Provide the (X, Y) coordinate of the cell's center where the given text is located.  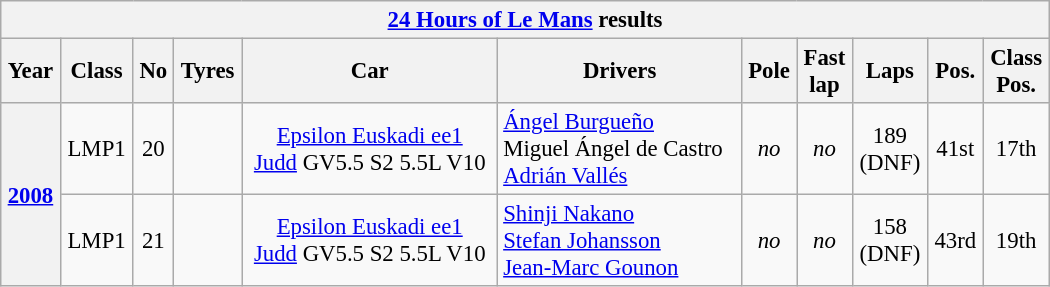
24 Hours of Le Mans results (525, 20)
Fastlap (824, 72)
Pole (768, 72)
Year (30, 72)
Laps (890, 72)
43rd (956, 241)
Ángel Burgueño Miguel Ángel de Castro Adrián Vallés (620, 149)
19th (1016, 241)
189(DNF) (890, 149)
Shinji Nakano Stefan Johansson Jean-Marc Gounon (620, 241)
Car (370, 72)
Drivers (620, 72)
ClassPos. (1016, 72)
158(DNF) (890, 241)
2008 (30, 194)
No (154, 72)
Tyres (208, 72)
Pos. (956, 72)
Class (96, 72)
21 (154, 241)
17th (1016, 149)
41st (956, 149)
20 (154, 149)
